Find where the given text appears and provide that cell's center as [X, Y] coordinate. 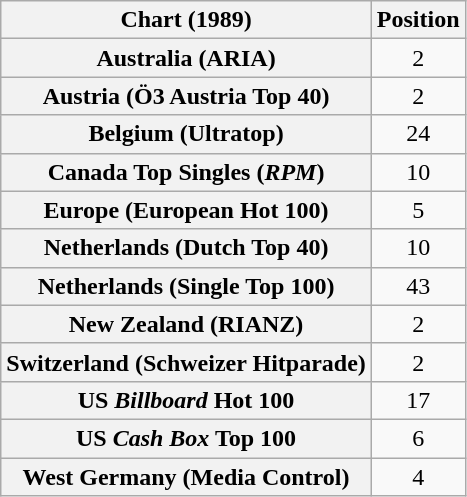
24 [418, 134]
Australia (ARIA) [186, 58]
43 [418, 286]
Canada Top Singles (RPM) [186, 172]
5 [418, 210]
Chart (1989) [186, 20]
17 [418, 400]
Switzerland (Schweizer Hitparade) [186, 362]
Netherlands (Dutch Top 40) [186, 248]
4 [418, 477]
Europe (European Hot 100) [186, 210]
Austria (Ö3 Austria Top 40) [186, 96]
Netherlands (Single Top 100) [186, 286]
Belgium (Ultratop) [186, 134]
Position [418, 20]
6 [418, 438]
US Billboard Hot 100 [186, 400]
West Germany (Media Control) [186, 477]
New Zealand (RIANZ) [186, 324]
US Cash Box Top 100 [186, 438]
